Locate the cell with the specified text and output its (x, y) center coordinate. 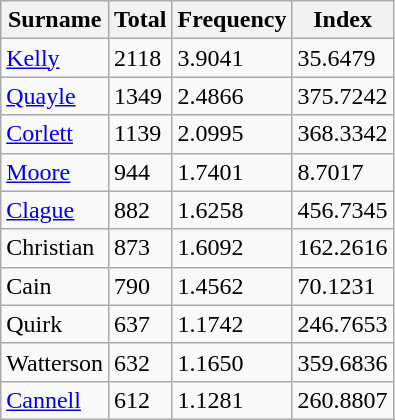
8.7017 (342, 172)
Cannell (55, 400)
1.1742 (232, 324)
1.6258 (232, 210)
1.6092 (232, 248)
882 (141, 210)
1139 (141, 134)
1.4562 (232, 286)
3.9041 (232, 58)
359.6836 (342, 362)
70.1231 (342, 286)
1349 (141, 96)
Watterson (55, 362)
375.7242 (342, 96)
260.8807 (342, 400)
Christian (55, 248)
Frequency (232, 20)
873 (141, 248)
1.1281 (232, 400)
Moore (55, 172)
162.2616 (342, 248)
790 (141, 286)
Quayle (55, 96)
1.7401 (232, 172)
Cain (55, 286)
637 (141, 324)
35.6479 (342, 58)
Clague (55, 210)
246.7653 (342, 324)
2.4866 (232, 96)
1.1650 (232, 362)
944 (141, 172)
368.3342 (342, 134)
Index (342, 20)
2118 (141, 58)
Surname (55, 20)
Kelly (55, 58)
456.7345 (342, 210)
Quirk (55, 324)
612 (141, 400)
Total (141, 20)
2.0995 (232, 134)
Corlett (55, 134)
632 (141, 362)
